Scan for the cell matching the given text and deliver its (x, y) coordinate at center. 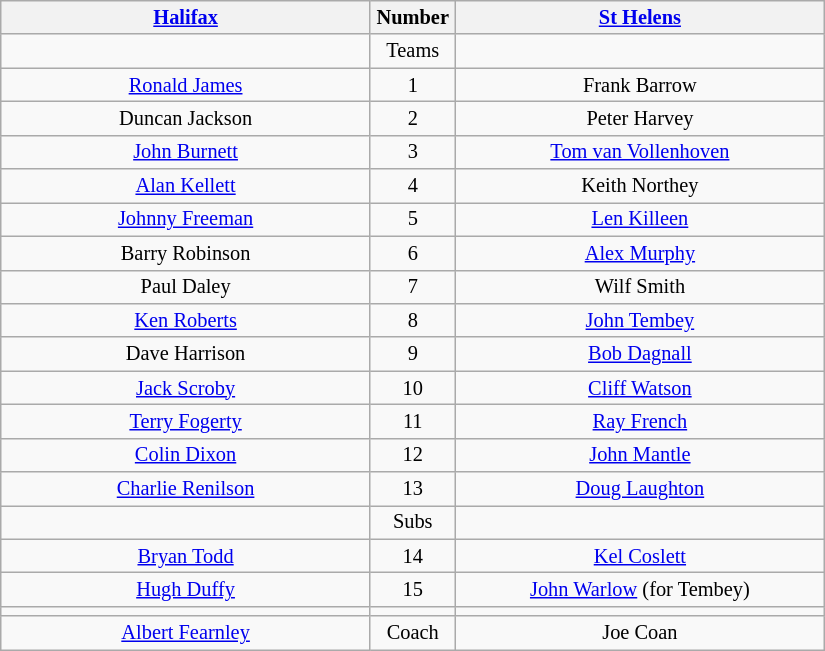
9 (412, 354)
Barry Robinson (186, 253)
Dave Harrison (186, 354)
Wilf Smith (640, 287)
1 (412, 85)
John Burnett (186, 152)
12 (412, 455)
5 (412, 219)
Albert Fearnley (186, 633)
St Helens (640, 17)
Coach (412, 633)
Ray French (640, 421)
Kel Coslett (640, 556)
Jack Scroby (186, 388)
10 (412, 388)
John Mantle (640, 455)
3 (412, 152)
Hugh Duffy (186, 589)
Ronald James (186, 85)
Joe Coan (640, 633)
Colin Dixon (186, 455)
Doug Laughton (640, 489)
John Tembey (640, 320)
Duncan Jackson (186, 118)
Bob Dagnall (640, 354)
Johnny Freeman (186, 219)
Bryan Todd (186, 556)
Charlie Renilson (186, 489)
Paul Daley (186, 287)
Terry Fogerty (186, 421)
Subs (412, 522)
7 (412, 287)
6 (412, 253)
Alex Murphy (640, 253)
Alan Kellett (186, 186)
Len Killeen (640, 219)
Halifax (186, 17)
4 (412, 186)
Teams (412, 51)
11 (412, 421)
Frank Barrow (640, 85)
15 (412, 589)
John Warlow (for Tembey) (640, 589)
14 (412, 556)
Number (412, 17)
Keith Northey (640, 186)
Tom van Vollenhoven (640, 152)
13 (412, 489)
2 (412, 118)
Peter Harvey (640, 118)
8 (412, 320)
Ken Roberts (186, 320)
Cliff Watson (640, 388)
